Provide the (x, y) coordinate of the cell's center where the given text is located.  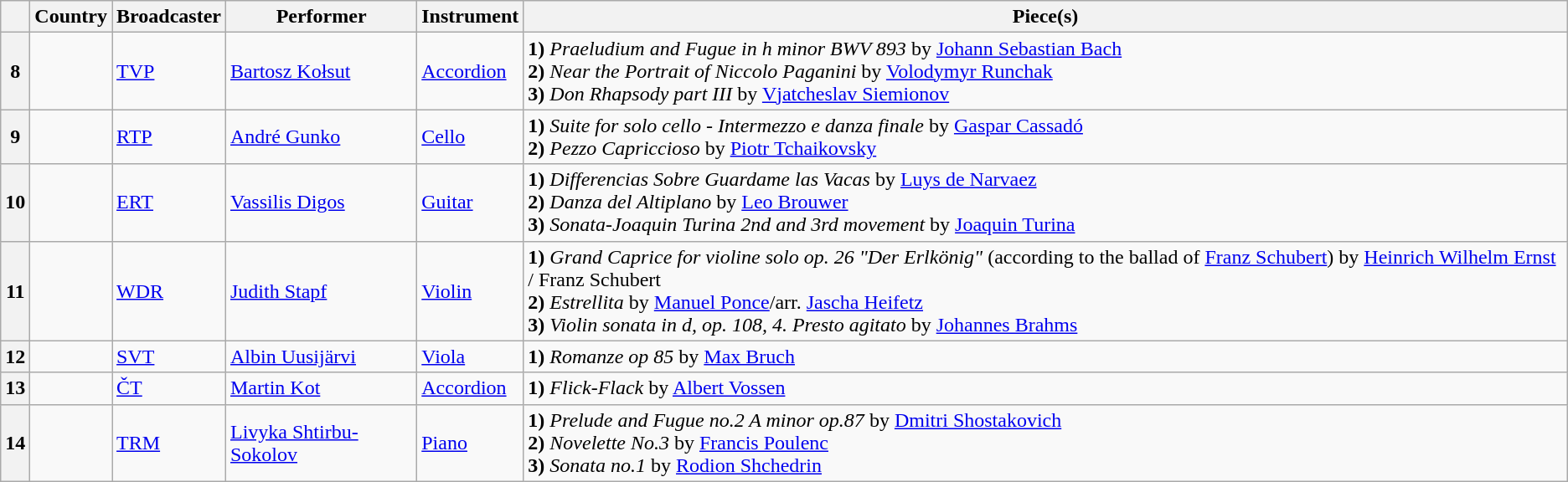
Broadcaster (169, 17)
Guitar (471, 203)
Livyka Shtirbu-Sokolov (321, 443)
Piano (471, 443)
Martin Kot (321, 388)
9 (15, 137)
Performer (321, 17)
Judith Stapf (321, 291)
TVP (169, 71)
14 (15, 443)
11 (15, 291)
ERT (169, 203)
RTP (169, 137)
1) Prelude and Fugue no.2 A minor op.87 by Dmitri Shostakovich2) Novelette No.3 by Francis Poulenc3) Sonata no.1 by Rodion Shchedrin (1045, 443)
TRM (169, 443)
Vassilis Digos (321, 203)
1) Flick-Flack by Albert Vossen (1045, 388)
1) Suite for solo cello - Intermezzo e danza finale by Gaspar Cassadó2) Pezzo Capriccioso by Piotr Tchaikovsky (1045, 137)
André Gunko (321, 137)
ČT (169, 388)
Cello (471, 137)
Violin (471, 291)
Country (71, 17)
1) Romanze op 85 by Max Bruch (1045, 356)
SVT (169, 356)
10 (15, 203)
12 (15, 356)
13 (15, 388)
Viola (471, 356)
WDR (169, 291)
Bartosz Kołsut (321, 71)
Albin Uusijärvi (321, 356)
Piece(s) (1045, 17)
Instrument (471, 17)
8 (15, 71)
